Pinpoint the cell where the given text exists, returning its (X, Y) midpoint coordinate. 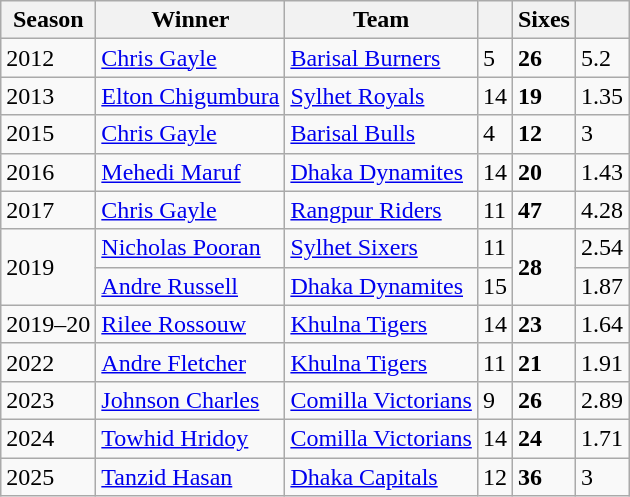
23 (544, 324)
Towhid Hridoy (190, 438)
Tanzid Hasan (190, 477)
Elton Chigumbura (190, 96)
Dhaka Capitals (381, 477)
Rangpur Riders (381, 210)
Team (381, 20)
1.71 (602, 438)
Nicholas Pooran (190, 248)
2024 (48, 438)
2013 (48, 96)
19 (544, 96)
Barisal Burners (381, 58)
2015 (48, 134)
2022 (48, 362)
21 (544, 362)
1.87 (602, 286)
1.35 (602, 96)
1.43 (602, 172)
2019–20 (48, 324)
Andre Fletcher (190, 362)
15 (494, 286)
2017 (48, 210)
4 (494, 134)
2019 (48, 267)
Winner (190, 20)
2016 (48, 172)
20 (544, 172)
Johnson Charles (190, 400)
28 (544, 267)
Sylhet Royals (381, 96)
36 (544, 477)
2025 (48, 477)
9 (494, 400)
Sylhet Sixers (381, 248)
1.91 (602, 362)
4.28 (602, 210)
1.64 (602, 324)
Sixes (544, 20)
Season (48, 20)
2012 (48, 58)
Mehedi Maruf (190, 172)
24 (544, 438)
Barisal Bulls (381, 134)
47 (544, 210)
5 (494, 58)
Rilee Rossouw (190, 324)
5.2 (602, 58)
2.54 (602, 248)
Andre Russell (190, 286)
2023 (48, 400)
2.89 (602, 400)
